From the cell containing the given text, extract its center point as (X, Y) coordinate. 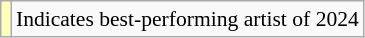
Indicates best-performing artist of 2024 (188, 19)
